Search for the cell housing the specified text and yield its (x, y) center coordinate. 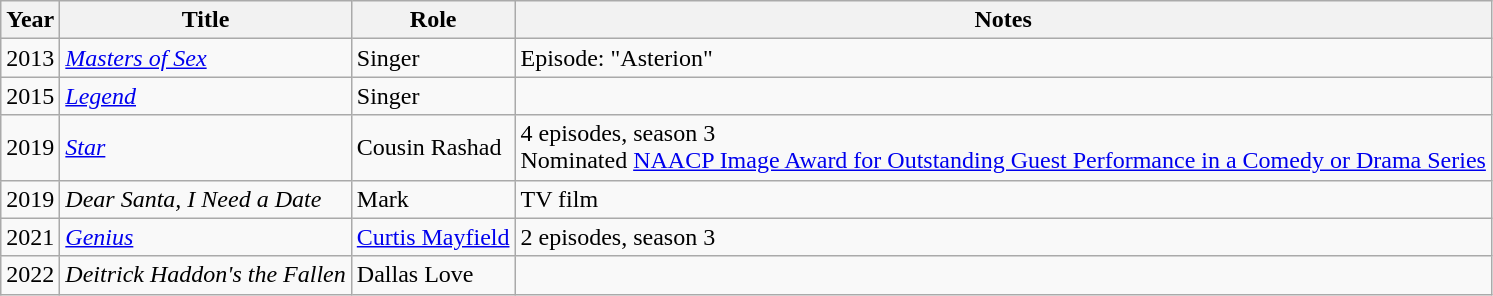
Genius (206, 237)
2022 (30, 275)
Title (206, 20)
Masters of Sex (206, 58)
Notes (1003, 20)
Dallas Love (433, 275)
Role (433, 20)
2013 (30, 58)
2 episodes, season 3 (1003, 237)
2015 (30, 96)
Legend (206, 96)
Year (30, 20)
Cousin Rashad (433, 148)
2021 (30, 237)
4 episodes, season 3Nominated NAACP Image Award for Outstanding Guest Performance in a Comedy or Drama Series (1003, 148)
Deitrick Haddon's the Fallen (206, 275)
Episode: "Asterion" (1003, 58)
Mark (433, 199)
Dear Santa, I Need a Date (206, 199)
TV film (1003, 199)
Star (206, 148)
Curtis Mayfield (433, 237)
